Pinpoint the cell where the given text exists, returning its [X, Y] midpoint coordinate. 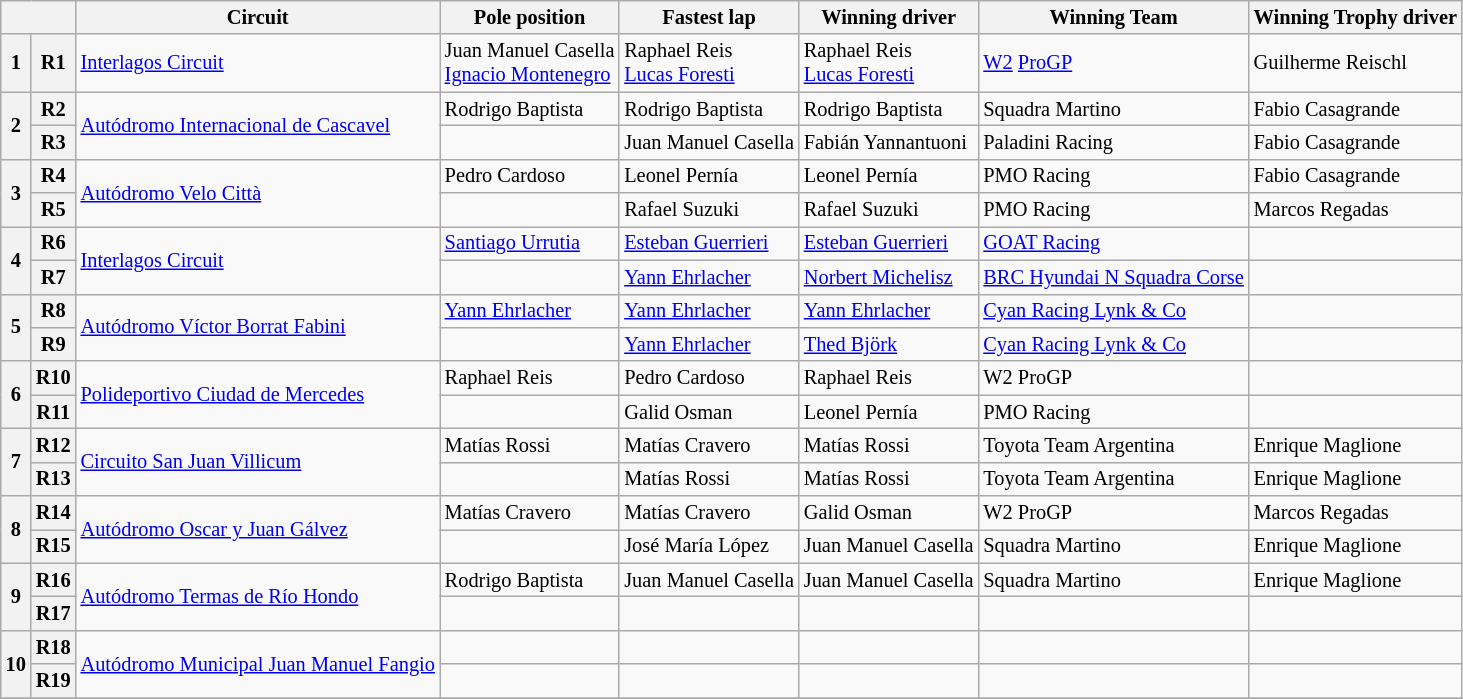
3 [16, 192]
Guilherme Reischl [1356, 63]
6 [16, 394]
Winning Team [1113, 17]
R3 [54, 142]
R9 [54, 344]
R18 [54, 647]
8 [16, 530]
R4 [54, 176]
Autódromo Municipal Juan Manuel Fangio [258, 664]
Paladini Racing [1113, 142]
Norbert Michelisz [889, 277]
Autódromo Oscar y Juan Gálvez [258, 530]
Autódromo Termas de Río Hondo [258, 596]
R19 [54, 681]
7 [16, 462]
R8 [54, 311]
1 [16, 63]
Thed Björk [889, 344]
R7 [54, 277]
Winning driver [889, 17]
9 [16, 596]
Pole position [530, 17]
10 [16, 664]
Circuit [258, 17]
R12 [54, 445]
Winning Trophy driver [1356, 17]
Autódromo Víctor Borrat Fabini [258, 328]
Santiago Urrutia [530, 243]
R11 [54, 412]
Juan Manuel Casella Ignacio Montenegro [530, 63]
BRC Hyundai N Squadra Corse [1113, 277]
4 [16, 260]
Fabián Yannantuoni [889, 142]
R10 [54, 378]
R1 [54, 63]
R2 [54, 109]
Circuito San Juan Villicum [258, 462]
R17 [54, 613]
R16 [54, 580]
GOAT Racing [1113, 243]
Polideportivo Ciudad de Mercedes [258, 394]
R15 [54, 546]
R6 [54, 243]
5 [16, 328]
Autódromo Velo Città [258, 192]
R14 [54, 513]
R5 [54, 210]
José María López [709, 546]
Fastest lap [709, 17]
Autódromo Internacional de Cascavel [258, 126]
2 [16, 126]
R13 [54, 479]
